Return (x, y) of the center of cell containing provided text 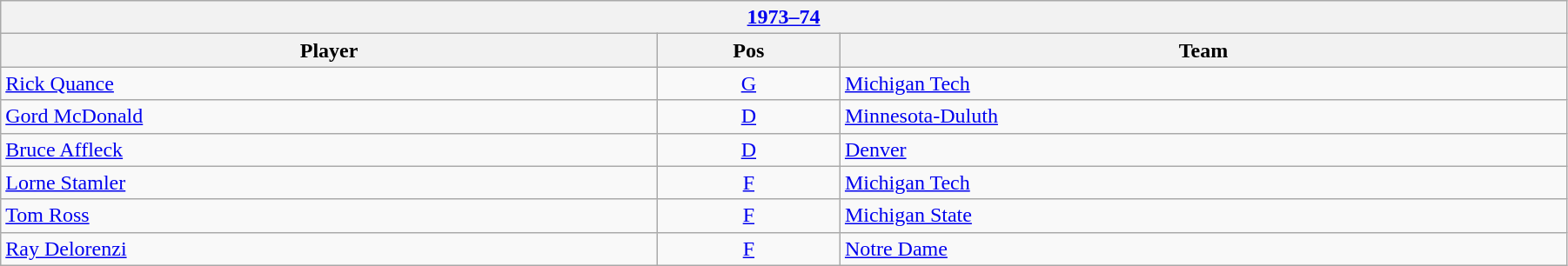
G (748, 83)
Player (329, 50)
Pos (748, 50)
Denver (1203, 150)
Minnesota-Duluth (1203, 116)
Bruce Affleck (329, 150)
Michigan State (1203, 216)
Notre Dame (1203, 249)
1973–74 (784, 17)
Team (1203, 50)
Gord McDonald (329, 116)
Tom Ross (329, 216)
Lorne Stamler (329, 183)
Rick Quance (329, 83)
Ray Delorenzi (329, 249)
